Detect which cell encompasses the target text, then output its (X, Y) center coordinate. 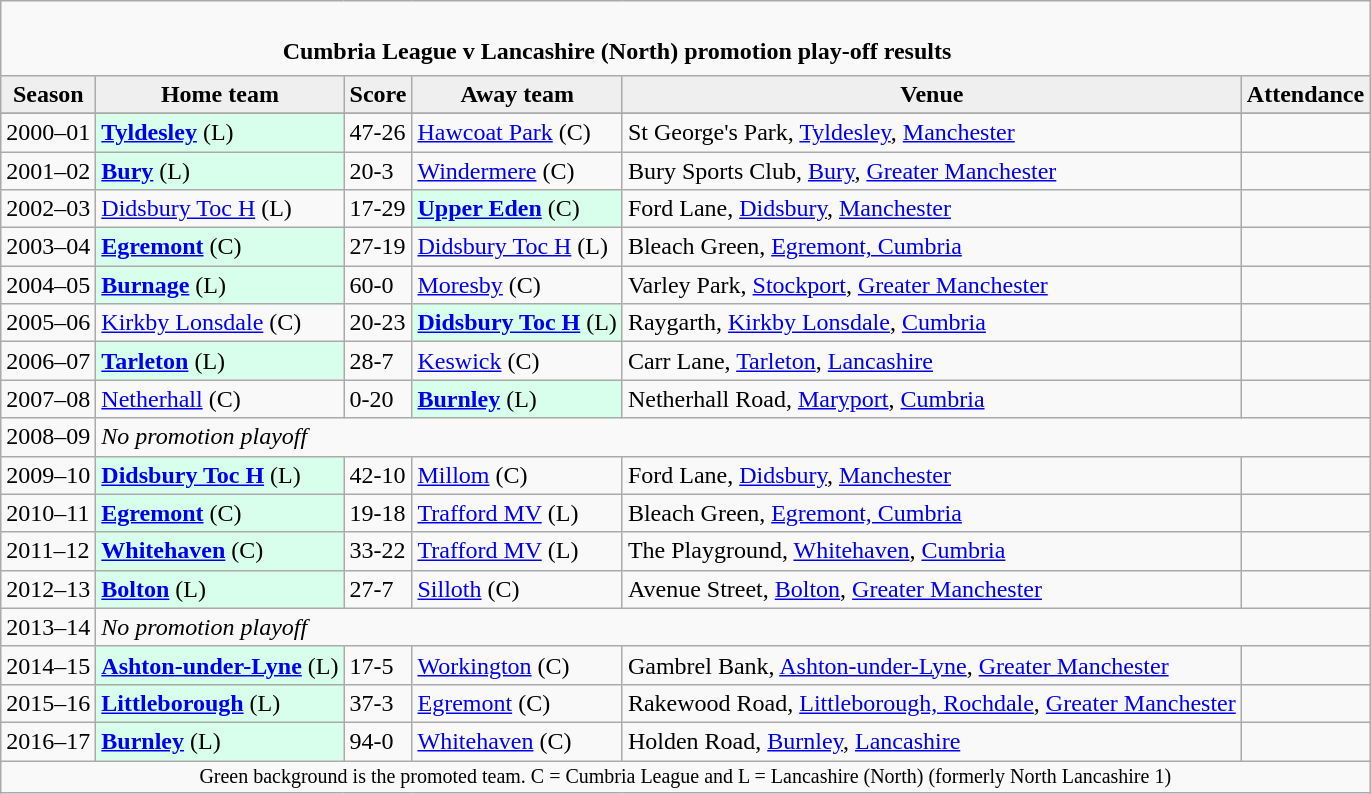
2006–07 (48, 361)
Hawcoat Park (C) (517, 132)
Holden Road, Burnley, Lancashire (932, 741)
Burnage (L) (220, 285)
20-23 (378, 323)
Netherhall Road, Maryport, Cumbria (932, 399)
27-19 (378, 247)
Windermere (C) (517, 171)
Season (48, 94)
Keswick (C) (517, 361)
28-7 (378, 361)
Kirkby Lonsdale (C) (220, 323)
27-7 (378, 589)
2014–15 (48, 665)
Green background is the promoted team. C = Cumbria League and L = Lancashire (North) (formerly North Lancashire 1) (686, 776)
2008–09 (48, 437)
2012–13 (48, 589)
Bury (L) (220, 171)
Venue (932, 94)
37-3 (378, 703)
17-5 (378, 665)
Tarleton (L) (220, 361)
2013–14 (48, 627)
2002–03 (48, 209)
Gambrel Bank, Ashton-under-Lyne, Greater Manchester (932, 665)
Silloth (C) (517, 589)
Littleborough (L) (220, 703)
94-0 (378, 741)
Tyldesley (L) (220, 132)
2003–04 (48, 247)
The Playground, Whitehaven, Cumbria (932, 551)
Upper Eden (C) (517, 209)
Varley Park, Stockport, Greater Manchester (932, 285)
2000–01 (48, 132)
Netherhall (C) (220, 399)
2016–17 (48, 741)
2011–12 (48, 551)
Moresby (C) (517, 285)
Ashton-under-Lyne (L) (220, 665)
20-3 (378, 171)
Avenue Street, Bolton, Greater Manchester (932, 589)
Millom (C) (517, 475)
Rakewood Road, Littleborough, Rochdale, Greater Manchester (932, 703)
St George's Park, Tyldesley, Manchester (932, 132)
Bury Sports Club, Bury, Greater Manchester (932, 171)
Bolton (L) (220, 589)
Attendance (1305, 94)
Away team (517, 94)
0-20 (378, 399)
Raygarth, Kirkby Lonsdale, Cumbria (932, 323)
2009–10 (48, 475)
2004–05 (48, 285)
17-29 (378, 209)
Carr Lane, Tarleton, Lancashire (932, 361)
47-26 (378, 132)
2007–08 (48, 399)
19-18 (378, 513)
42-10 (378, 475)
Workington (C) (517, 665)
33-22 (378, 551)
2005–06 (48, 323)
2001–02 (48, 171)
2010–11 (48, 513)
Home team (220, 94)
Score (378, 94)
60-0 (378, 285)
2015–16 (48, 703)
